Capture the cell that displays the provided text and extract its [X, Y] central coordinate. 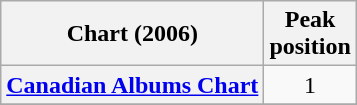
Chart (2006) [132, 34]
Canadian Albums Chart [132, 85]
1 [310, 85]
Peakposition [310, 34]
